Provide the [X, Y] coordinate of the cell's center where the given text is located.  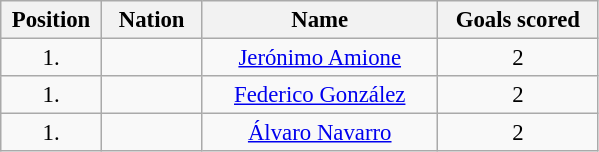
Goals scored [518, 20]
Federico González [320, 95]
Jerónimo Amione [320, 58]
Álvaro Navarro [320, 133]
Nation [152, 20]
Position [52, 20]
Name [320, 20]
